Extract the (x, y) coordinate from the center of the cell holding the provided text.  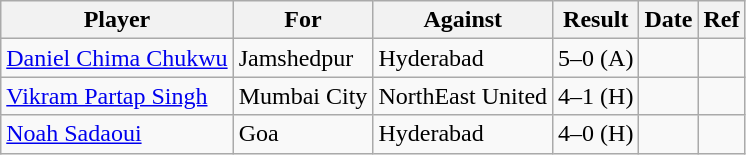
5–0 (A) (596, 58)
Player (117, 20)
4–0 (H) (596, 134)
Jamshedpur (303, 58)
Mumbai City (303, 96)
Goa (303, 134)
Against (463, 20)
For (303, 20)
Daniel Chima Chukwu (117, 58)
Vikram Partap Singh (117, 96)
NorthEast United (463, 96)
4–1 (H) (596, 96)
Date (668, 20)
Ref (722, 20)
Noah Sadaoui (117, 134)
Result (596, 20)
